From the cell containing the given text, extract its center point as (x, y) coordinate. 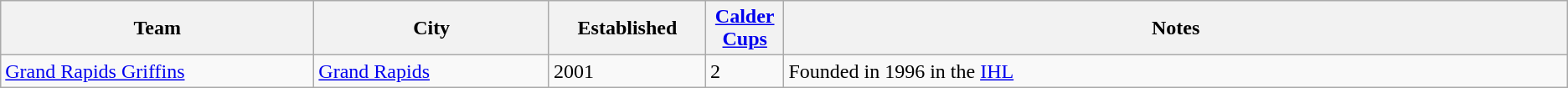
City (432, 28)
Team (157, 28)
Grand Rapids (432, 71)
Notes (1176, 28)
Founded in 1996 in the IHL (1176, 71)
Calder Cups (745, 28)
Grand Rapids Griffins (157, 71)
2001 (627, 71)
2 (745, 71)
Established (627, 28)
